Find where the given text appears and provide that cell's center as [X, Y] coordinate. 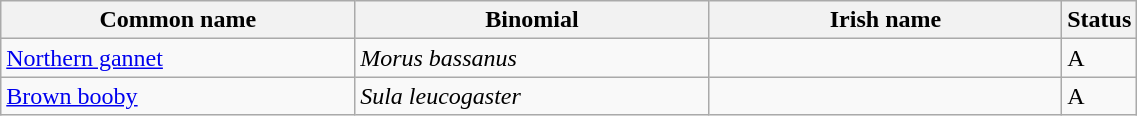
Binomial [532, 20]
Common name [178, 20]
Northern gannet [178, 58]
Irish name [885, 20]
Brown booby [178, 96]
Sula leucogaster [532, 96]
Status [1100, 20]
Morus bassanus [532, 58]
